Pinpoint the cell where the given text exists, returning its [x, y] midpoint coordinate. 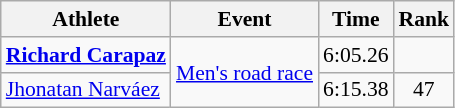
Athlete [86, 19]
Rank [424, 19]
6:05.26 [356, 55]
Men's road race [244, 72]
Richard Carapaz [86, 55]
47 [424, 90]
Time [356, 19]
Jhonatan Narváez [86, 90]
Event [244, 19]
6:15.38 [356, 90]
